Capture the cell that displays the provided text and extract its [x, y] central coordinate. 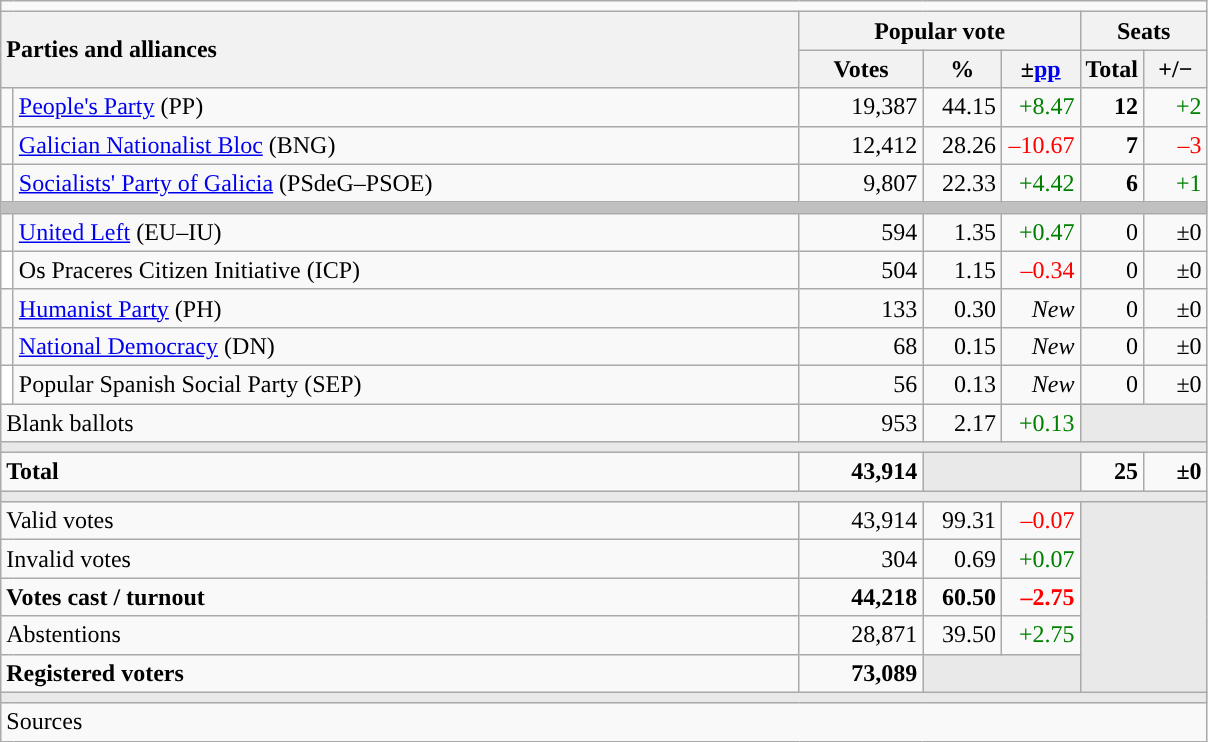
Os Praceres Citizen Initiative (ICP) [406, 270]
44,218 [861, 597]
0.13 [962, 384]
1.15 [962, 270]
+0.47 [1040, 232]
12 [1112, 107]
+2 [1176, 107]
+1 [1176, 183]
9,807 [861, 183]
0.30 [962, 308]
National Democracy (DN) [406, 346]
44.15 [962, 107]
Invalid votes [400, 559]
1.35 [962, 232]
United Left (EU–IU) [406, 232]
Popular Spanish Social Party (SEP) [406, 384]
Votes [861, 69]
±pp [1040, 69]
73,089 [861, 673]
Parties and alliances [400, 50]
People's Party (PP) [406, 107]
+0.07 [1040, 559]
Socialists' Party of Galicia (PSdeG–PSOE) [406, 183]
28,871 [861, 635]
Sources [604, 722]
28.26 [962, 145]
133 [861, 308]
0.69 [962, 559]
504 [861, 270]
99.31 [962, 521]
56 [861, 384]
Seats [1144, 31]
+8.47 [1040, 107]
68 [861, 346]
–3 [1176, 145]
+/− [1176, 69]
0.15 [962, 346]
% [962, 69]
Humanist Party (PH) [406, 308]
+0.13 [1040, 423]
25 [1112, 472]
–0.07 [1040, 521]
+2.75 [1040, 635]
19,387 [861, 107]
–0.34 [1040, 270]
6 [1112, 183]
Votes cast / turnout [400, 597]
Galician Nationalist Bloc (BNG) [406, 145]
7 [1112, 145]
Abstentions [400, 635]
304 [861, 559]
+4.42 [1040, 183]
Blank ballots [400, 423]
22.33 [962, 183]
2.17 [962, 423]
Popular vote [940, 31]
39.50 [962, 635]
60.50 [962, 597]
953 [861, 423]
12,412 [861, 145]
Registered voters [400, 673]
Valid votes [400, 521]
–2.75 [1040, 597]
594 [861, 232]
–10.67 [1040, 145]
